Capture the cell that displays the provided text and extract its [x, y] central coordinate. 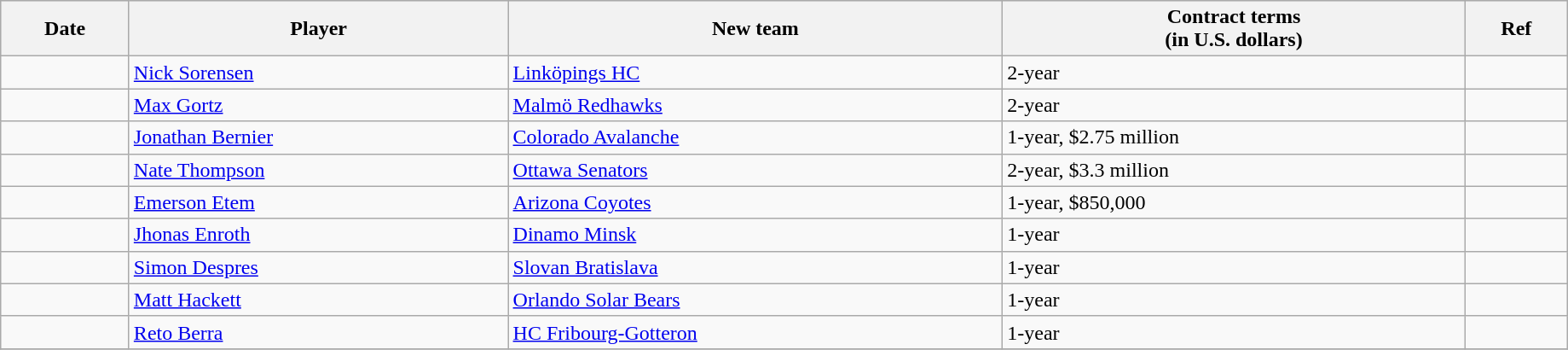
Contract terms(in U.S. dollars) [1235, 29]
Dinamo Minsk [755, 235]
2-year, $3.3 million [1235, 170]
Date [65, 29]
Jhonas Enroth [319, 235]
Nate Thompson [319, 170]
HC Fribourg-Gotteron [755, 332]
Ref [1516, 29]
1-year, $2.75 million [1235, 137]
Matt Hackett [319, 300]
New team [755, 29]
Simon Despres [319, 267]
Ottawa Senators [755, 170]
Orlando Solar Bears [755, 300]
Player [319, 29]
Nick Sorensen [319, 73]
Max Gortz [319, 105]
Colorado Avalanche [755, 137]
Malmö Redhawks [755, 105]
1-year, $850,000 [1235, 202]
Linköpings HC [755, 73]
Slovan Bratislava [755, 267]
Jonathan Bernier [319, 137]
Emerson Etem [319, 202]
Reto Berra [319, 332]
Arizona Coyotes [755, 202]
